Output the [X, Y] coordinate of the center of the cell containing the given text.  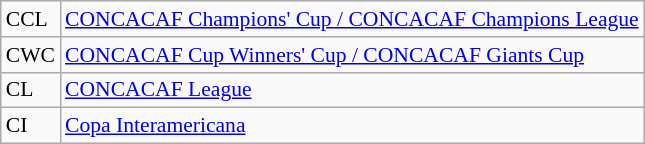
CONCACAF Cup Winners' Cup / CONCACAF Giants Cup [352, 55]
CWC [30, 55]
Copa Interamericana [352, 126]
CCL [30, 19]
CL [30, 90]
CONCACAF Champions' Cup / CONCACAF Champions League [352, 19]
CONCACAF League [352, 90]
CI [30, 126]
